Pinpoint the cell where the given text exists, returning its [x, y] midpoint coordinate. 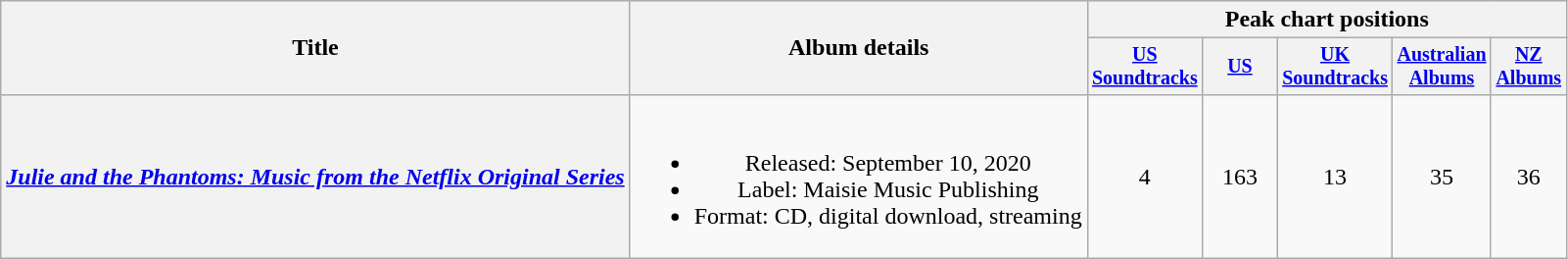
Album details [858, 48]
36 [1528, 177]
13 [1334, 177]
NZ Albums [1528, 67]
US [1240, 67]
US Soundtracks [1144, 67]
163 [1240, 177]
UK Soundtracks [1334, 67]
35 [1442, 177]
Title [315, 48]
4 [1144, 177]
Released: September 10, 2020Label: Maisie Music PublishingFormat: CD, digital download, streaming [858, 177]
Julie and the Phantoms: Music from the Netflix Original Series [315, 177]
Peak chart positions [1326, 20]
Australian Albums [1442, 67]
